Return the (X, Y) coordinate for the center point of the cell that contains the specified text.  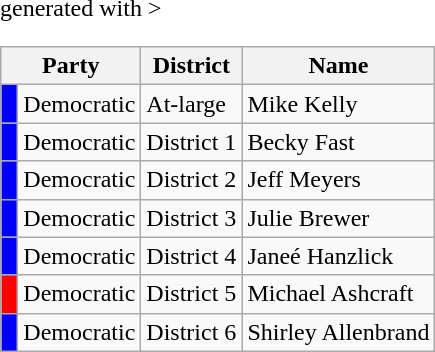
Michael Ashcraft (338, 294)
Mike Kelly (338, 104)
Becky Fast (338, 142)
Shirley Allenbrand (338, 332)
District 2 (192, 180)
Name (338, 66)
Party (71, 66)
District 5 (192, 294)
Jeff Meyers (338, 180)
District (192, 66)
District 6 (192, 332)
At-large (192, 104)
District 3 (192, 218)
Julie Brewer (338, 218)
Janeé Hanzlick (338, 256)
District 4 (192, 256)
District 1 (192, 142)
